Detect which cell encompasses the target text, then output its (X, Y) center coordinate. 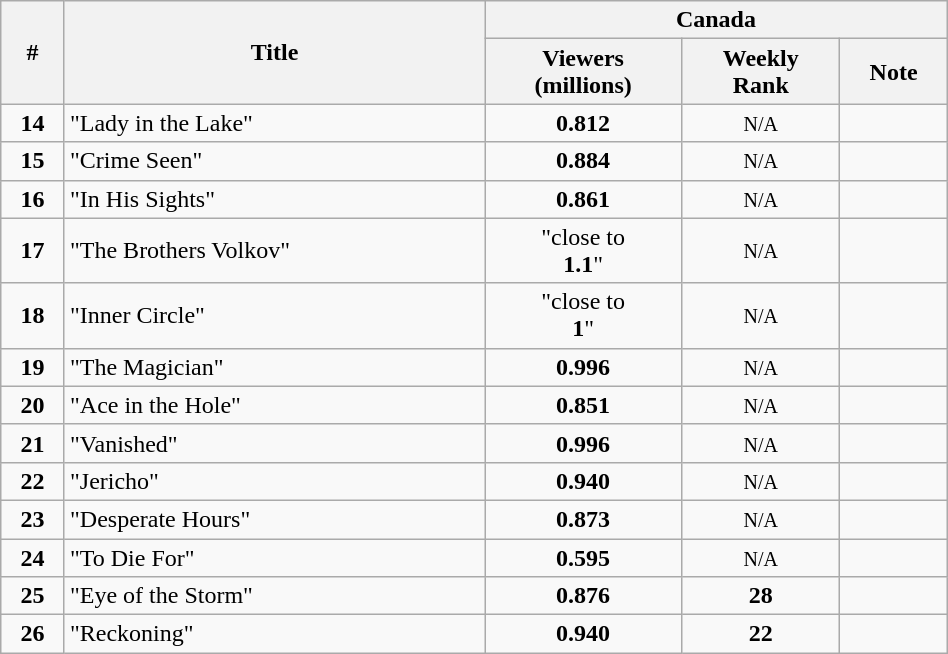
17 (33, 250)
21 (33, 443)
25 (33, 596)
15 (33, 161)
"Ace in the Hole" (274, 405)
16 (33, 199)
Title (274, 52)
20 (33, 405)
0.851 (584, 405)
0.873 (584, 519)
"To Die For" (274, 557)
"close to1" (584, 316)
Note (894, 72)
14 (33, 123)
"Crime Seen" (274, 161)
28 (761, 596)
"Lady in the Lake" (274, 123)
26 (33, 634)
0.812 (584, 123)
"Inner Circle" (274, 316)
"The Magician" (274, 367)
19 (33, 367)
24 (33, 557)
"close to1.1" (584, 250)
"Reckoning" (274, 634)
Viewers(millions) (584, 72)
WeeklyRank (761, 72)
0.595 (584, 557)
0.861 (584, 199)
Canada (716, 20)
0.876 (584, 596)
"The Brothers Volkov" (274, 250)
18 (33, 316)
"Jericho" (274, 481)
"Vanished" (274, 443)
"Desperate Hours" (274, 519)
0.884 (584, 161)
# (33, 52)
"In His Sights" (274, 199)
"Eye of the Storm" (274, 596)
23 (33, 519)
